Determine the (x, y) coordinate at the center of the cell enclosing the given text.  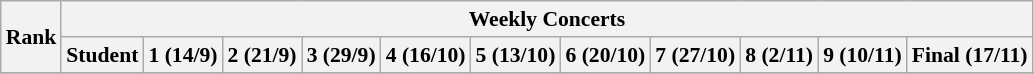
6 (20/10) (605, 55)
7 (27/10) (695, 55)
Final (17/11) (970, 55)
Rank (32, 36)
2 (21/9) (262, 55)
Weekly Concerts (546, 19)
4 (16/10) (426, 55)
Student (102, 55)
1 (14/9) (182, 55)
5 (13/10) (516, 55)
3 (29/9) (342, 55)
9 (10/11) (862, 55)
8 (2/11) (779, 55)
